Locate the cell with the specified text and output its [X, Y] center coordinate. 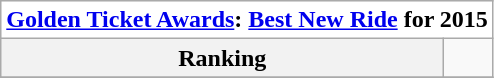
Golden Ticket Awards: Best New Ride for 2015 [248, 20]
Ranking [222, 58]
